Detect which cell encompasses the target text, then output its [x, y] center coordinate. 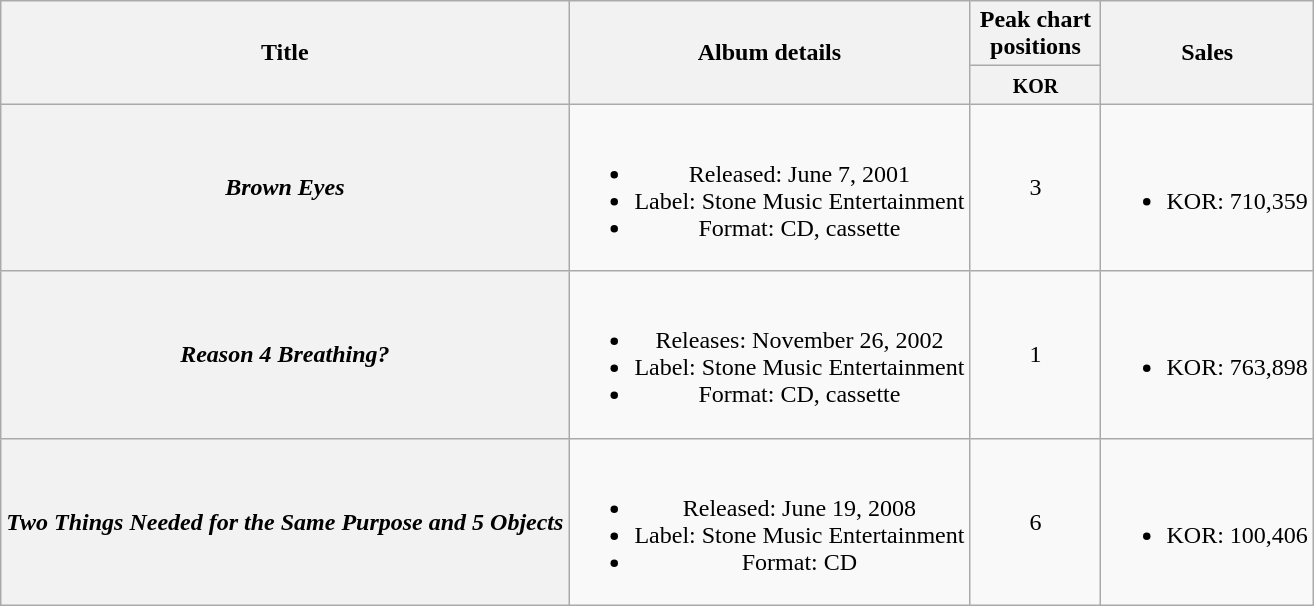
Brown Eyes [285, 188]
Reason 4 Breathing? [285, 354]
KOR: 710,359 [1207, 188]
KOR: 763,898 [1207, 354]
KOR: 100,406 [1207, 522]
Two Things Needed for the Same Purpose and 5 Objects [285, 522]
3 [1036, 188]
Sales [1207, 52]
KOR [1036, 85]
Releases: November 26, 2002Label: Stone Music EntertainmentFormat: CD, cassette [770, 354]
Title [285, 52]
Album details [770, 52]
Peak chart positions [1036, 34]
6 [1036, 522]
Released: June 7, 2001Label: Stone Music EntertainmentFormat: CD, cassette [770, 188]
1 [1036, 354]
Released: June 19, 2008Label: Stone Music EntertainmentFormat: CD [770, 522]
